Provide the (x, y) coordinate of the cell's center where the given text is located.  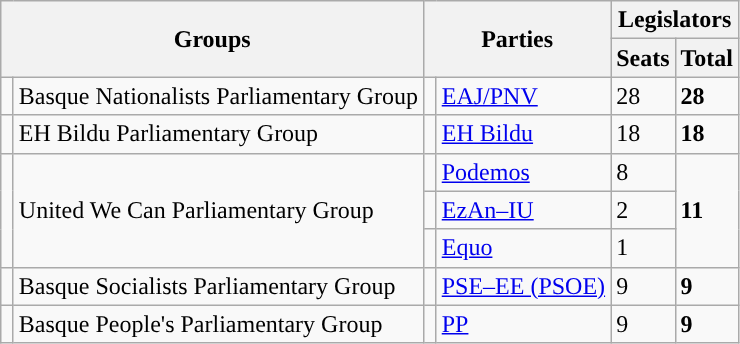
EzAn–IU (523, 210)
EH Bildu (523, 134)
PP (523, 324)
PSE–EE (PSOE) (523, 286)
Legislators (675, 20)
Total (707, 58)
Basque People's Parliamentary Group (218, 324)
Equo (523, 248)
1 (643, 248)
Groups (212, 39)
Basque Nationalists Parliamentary Group (218, 96)
2 (643, 210)
11 (707, 210)
Parties (518, 39)
Basque Socialists Parliamentary Group (218, 286)
EAJ/PNV (523, 96)
EH Bildu Parliamentary Group (218, 134)
United We Can Parliamentary Group (218, 210)
Seats (643, 58)
Podemos (523, 172)
8 (643, 172)
